From the cell containing the given text, extract its center point as [x, y] coordinate. 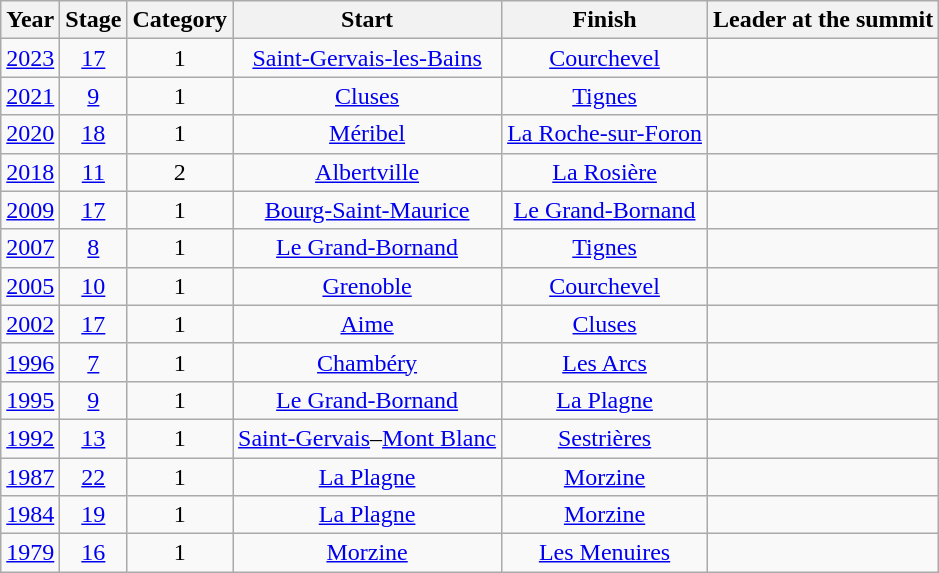
Stage [94, 20]
Albertville [368, 172]
Leader at the summit [822, 20]
Year [30, 20]
11 [94, 172]
22 [94, 477]
Category [180, 20]
Saint-Gervais–Mont Blanc [368, 438]
Saint-Gervais-les-Bains [368, 58]
Sestrières [605, 438]
Finish [605, 20]
2007 [30, 248]
Chambéry [368, 362]
1987 [30, 477]
2 [180, 172]
Méribel [368, 134]
1992 [30, 438]
Les Menuires [605, 553]
7 [94, 362]
1996 [30, 362]
2020 [30, 134]
Grenoble [368, 286]
2021 [30, 96]
Bourg-Saint-Maurice [368, 210]
2018 [30, 172]
19 [94, 515]
16 [94, 553]
2005 [30, 286]
1979 [30, 553]
2023 [30, 58]
Les Arcs [605, 362]
1984 [30, 515]
La Roche-sur-Foron [605, 134]
1995 [30, 400]
2009 [30, 210]
10 [94, 286]
18 [94, 134]
13 [94, 438]
Aime [368, 324]
Start [368, 20]
8 [94, 248]
2002 [30, 324]
La Rosière [605, 172]
